From the cell containing the given text, extract its center point as [X, Y] coordinate. 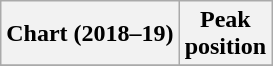
Chart (2018–19) [90, 34]
Peakposition [225, 34]
